Locate the cell with the specified text and output its (x, y) center coordinate. 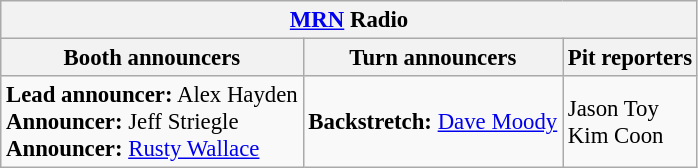
Backstretch: Dave Moody (432, 122)
Pit reporters (630, 58)
Turn announcers (432, 58)
Booth announcers (152, 58)
MRN Radio (350, 20)
Jason ToyKim Coon (630, 122)
Lead announcer: Alex HaydenAnnouncer: Jeff StriegleAnnouncer: Rusty Wallace (152, 122)
